Return the (X, Y) coordinate for the center point of the cell that contains the specified text.  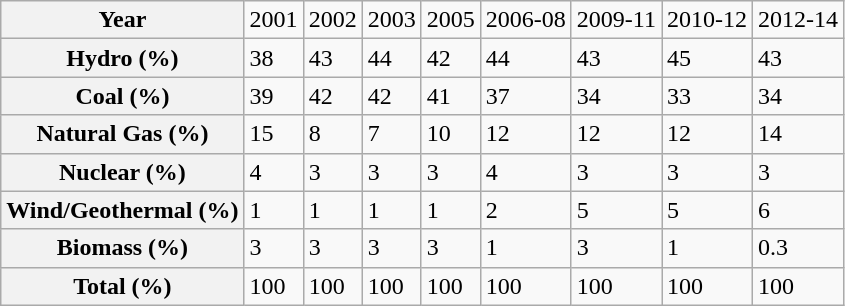
2012-14 (798, 20)
2003 (392, 20)
2005 (450, 20)
8 (332, 134)
Coal (%) (122, 96)
Biomass (%) (122, 248)
37 (526, 96)
Natural Gas (%) (122, 134)
Hydro (%) (122, 58)
7 (392, 134)
2010-12 (708, 20)
14 (798, 134)
2001 (274, 20)
Total (%) (122, 286)
41 (450, 96)
Nuclear (%) (122, 172)
2009-11 (616, 20)
2002 (332, 20)
0.3 (798, 248)
45 (708, 58)
2 (526, 210)
Wind/Geothermal (%) (122, 210)
6 (798, 210)
10 (450, 134)
33 (708, 96)
38 (274, 58)
39 (274, 96)
2006-08 (526, 20)
15 (274, 134)
Year (122, 20)
